Identify which cell holds the provided text, then report its [x, y] central coordinate. 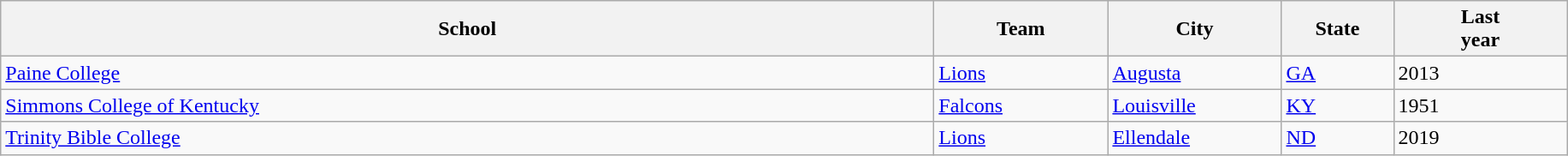
State [1338, 29]
ND [1338, 138]
2013 [1480, 73]
School [467, 29]
Augusta [1194, 73]
Louisville [1194, 105]
Ellendale [1194, 138]
GA [1338, 73]
KY [1338, 105]
1951 [1480, 105]
Paine College [467, 73]
Team [1021, 29]
Falcons [1021, 105]
Trinity Bible College [467, 138]
City [1194, 29]
2019 [1480, 138]
Simmons College of Kentucky [467, 105]
Lastyear [1480, 29]
